Detect which cell encompasses the target text, then output its [X, Y] center coordinate. 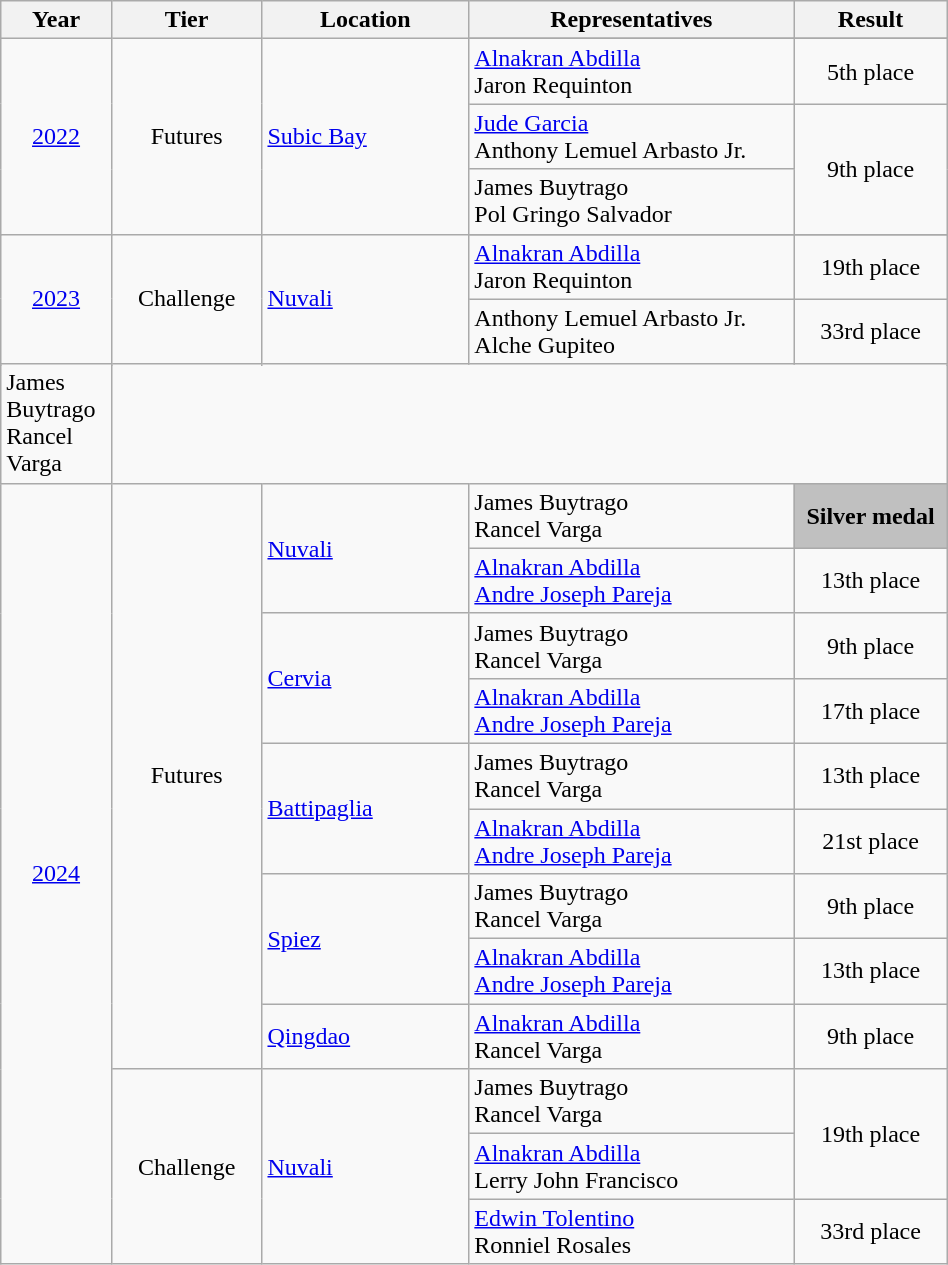
Edwin Tolentino Ronniel Rosales [632, 1232]
Subic Bay [366, 136]
Anthony Lemuel Arbasto Jr. Alche Gupiteo [632, 332]
Cervia [366, 678]
2022 [56, 136]
Representatives [632, 20]
5th place [870, 72]
Result [870, 20]
Year [56, 20]
Silver medal [870, 516]
Alnakran Abdilla Rancel Varga [632, 1036]
James Buytrago Pol Gringo Salvador [632, 202]
Spiez [366, 939]
2024 [56, 874]
2023 [56, 299]
17th place [870, 710]
Qingdao [366, 1036]
Location [366, 20]
21st place [870, 840]
Alnakran Abdilla Lerry John Francisco [632, 1166]
Jude Garcia Anthony Lemuel Arbasto Jr. [632, 136]
Tier [186, 20]
Battipaglia [366, 808]
